Provide the (X, Y) coordinate of the cell's center where the given text is located.  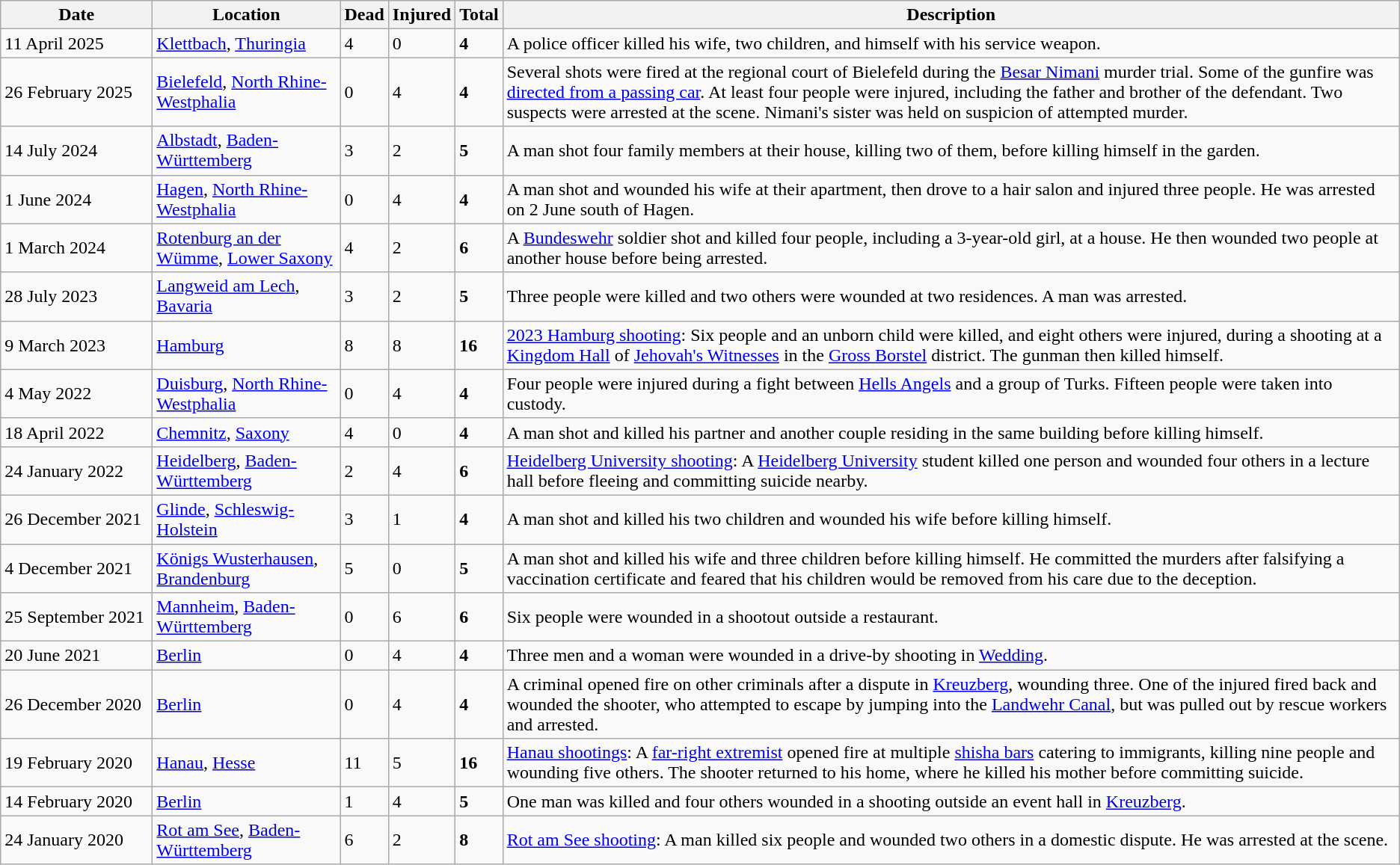
18 April 2022 (76, 432)
A police officer killed his wife, two children, and himself with his service weapon. (951, 43)
24 January 2020 (76, 840)
Albstadt, Baden-Württemberg (247, 151)
20 June 2021 (76, 656)
26 December 2020 (76, 704)
1 March 2024 (76, 248)
4 May 2022 (76, 393)
Location (247, 15)
Chemnitz, Saxony (247, 432)
Glinde, Schleswig-Holstein (247, 519)
Hanau, Hesse (247, 763)
Rotenburg an der Wümme, Lower Saxony (247, 248)
Königs Wusterhausen, Brandenburg (247, 568)
1 June 2024 (76, 199)
Four people were injured during a fight between Hells Angels and a group of Turks. Fifteen people were taken into custody. (951, 393)
28 July 2023 (76, 296)
11 (364, 763)
14 February 2020 (76, 801)
Description (951, 15)
Hagen, North Rhine-Westphalia (247, 199)
Mannheim, Baden-Württemberg (247, 618)
11 April 2025 (76, 43)
25 September 2021 (76, 618)
14 July 2024 (76, 151)
Six people were wounded in a shootout outside a restaurant. (951, 618)
19 February 2020 (76, 763)
Langweid am Lech, Bavaria (247, 296)
A man shot and wounded his wife at their apartment, then drove to a hair salon and injured three people. He was arrested on 2 June south of Hagen. (951, 199)
Hamburg (247, 345)
Rot am See shooting: A man killed six people and wounded two others in a domestic dispute. He was arrested at the scene. (951, 840)
Three men and a woman were wounded in a drive-by shooting in Wedding. (951, 656)
A man shot four family members at their house, killing two of them, before killing himself in the garden. (951, 151)
Date (76, 15)
Duisburg, North Rhine-Westphalia (247, 393)
26 December 2021 (76, 519)
4 December 2021 (76, 568)
Total (479, 15)
Injured (422, 15)
Dead (364, 15)
A man shot and killed his two children and wounded his wife before killing himself. (951, 519)
Heidelberg, Baden-Württemberg (247, 471)
9 March 2023 (76, 345)
24 January 2022 (76, 471)
One man was killed and four others wounded in a shooting outside an event hall in Kreuzberg. (951, 801)
Rot am See, Baden-Württemberg (247, 840)
Bielefeld, North Rhine-Westphalia (247, 92)
A man shot and killed his partner and another couple residing in the same building before killing himself. (951, 432)
26 February 2025 (76, 92)
Klettbach, Thuringia (247, 43)
Three people were killed and two others were wounded at two residences. A man was arrested. (951, 296)
